For the text-containing cell, return its midpoint in (x, y) coordinate format. 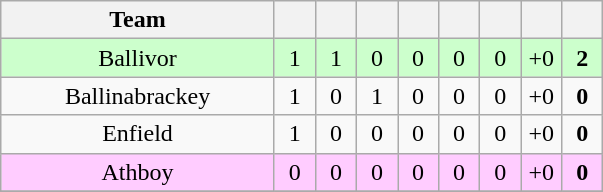
2 (582, 58)
Ballivor (138, 58)
Team (138, 20)
Athboy (138, 172)
Enfield (138, 134)
Ballinabrackey (138, 96)
